Output the [x, y] coordinate of the center of the cell containing the given text.  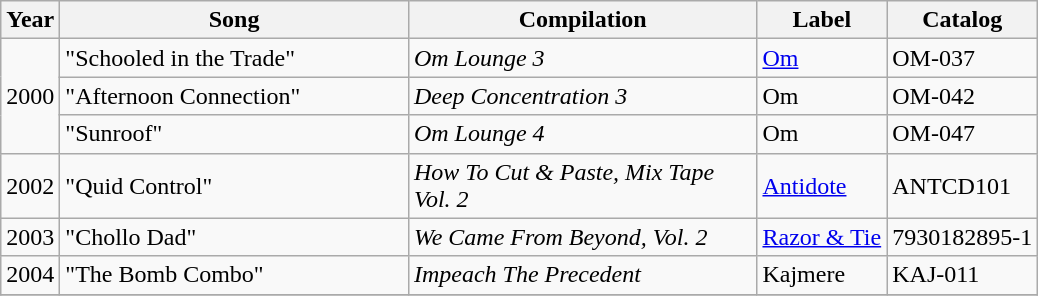
Razor & Tie [822, 237]
OM-047 [962, 134]
We Came From Beyond, Vol. 2 [582, 237]
7930182895-1 [962, 237]
OM-037 [962, 58]
KAJ-011 [962, 275]
ANTCD101 [962, 186]
Impeach The Precedent [582, 275]
Catalog [962, 20]
2004 [30, 275]
"Quid Control" [234, 186]
"Chollo Dad" [234, 237]
2000 [30, 96]
"Afternoon Connection" [234, 96]
Deep Concentration 3 [582, 96]
Compilation [582, 20]
Om Lounge 3 [582, 58]
Kajmere [822, 275]
Song [234, 20]
"Schooled in the Trade" [234, 58]
Label [822, 20]
Antidote [822, 186]
"The Bomb Combo" [234, 275]
2003 [30, 237]
How To Cut & Paste, Mix Tape Vol. 2 [582, 186]
Year [30, 20]
2002 [30, 186]
Om Lounge 4 [582, 134]
OM-042 [962, 96]
"Sunroof" [234, 134]
